Provide the [x, y] coordinate of the cell's center where the given text is located.  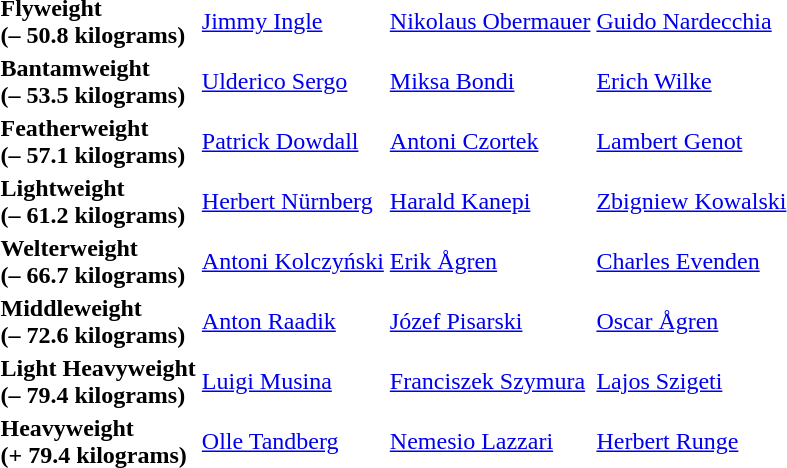
Anton Raadik [292, 322]
Franciszek Szymura [490, 382]
Miksa Bondi [490, 82]
Antoni Czortek [490, 142]
Patrick Dowdall [292, 142]
Ulderico Sergo [292, 82]
Erik Ågren [490, 262]
Józef Pisarski [490, 322]
Herbert Nürnberg [292, 202]
Antoni Kolczyński [292, 262]
Luigi Musina [292, 382]
Harald Kanepi [490, 202]
